Locate the cell with the specified text and output its [X, Y] center coordinate. 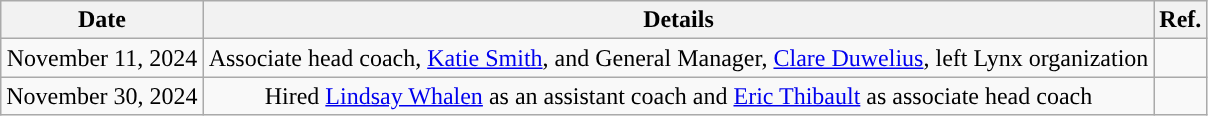
Date [102, 20]
Hired Lindsay Whalen as an assistant coach and Eric Thibault as associate head coach [678, 96]
November 11, 2024 [102, 58]
Ref. [1180, 20]
Details [678, 20]
Associate head coach, Katie Smith, and General Manager, Clare Duwelius, left Lynx organization [678, 58]
November 30, 2024 [102, 96]
